Extract the (X, Y) coordinate from the center of the cell holding the provided text.  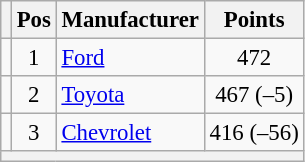
3 (34, 133)
467 (–5) (254, 95)
Pos (34, 20)
472 (254, 58)
Chevrolet (130, 133)
1 (34, 58)
416 (–56) (254, 133)
Ford (130, 58)
2 (34, 95)
Points (254, 20)
Toyota (130, 95)
Manufacturer (130, 20)
